Find where the given text appears and provide that cell's center as (X, Y) coordinate. 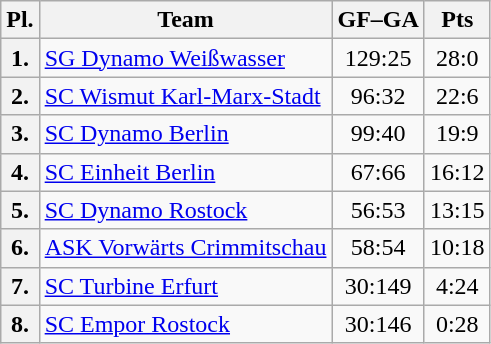
SC Empor Rostock (186, 324)
10:18 (457, 248)
30:149 (378, 286)
4:24 (457, 286)
13:15 (457, 210)
Pl. (20, 20)
SG Dynamo Weißwasser (186, 58)
5. (20, 210)
58:54 (378, 248)
7. (20, 286)
8. (20, 324)
SC Turbine Erfurt (186, 286)
3. (20, 134)
1. (20, 58)
GF–GA (378, 20)
SC Einheit Berlin (186, 172)
ASK Vorwärts Crimmitschau (186, 248)
129:25 (378, 58)
SC Wismut Karl-Marx-Stadt (186, 96)
67:66 (378, 172)
16:12 (457, 172)
56:53 (378, 210)
Team (186, 20)
19:9 (457, 134)
96:32 (378, 96)
99:40 (378, 134)
28:0 (457, 58)
2. (20, 96)
6. (20, 248)
22:6 (457, 96)
SC Dynamo Rostock (186, 210)
30:146 (378, 324)
SC Dynamo Berlin (186, 134)
4. (20, 172)
Pts (457, 20)
0:28 (457, 324)
